Return (x, y) of the center of cell containing provided text 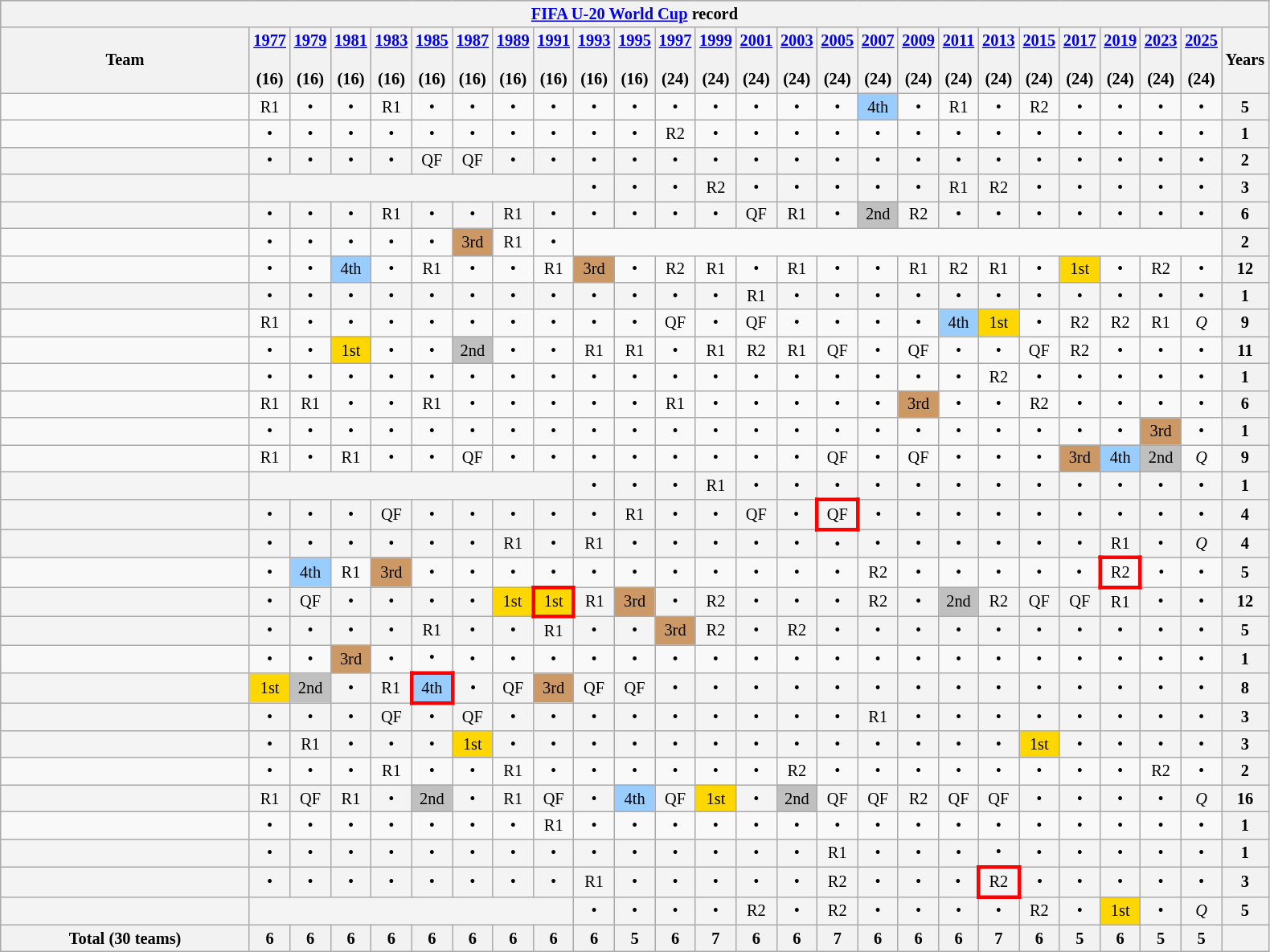
2023(24) (1161, 60)
Team (125, 60)
2015(24) (1039, 60)
1989(16) (513, 60)
2017(24) (1079, 60)
Years (1245, 60)
1997(24) (675, 60)
16 (1245, 799)
1977(16) (269, 60)
Total (30 teams) (125, 938)
1983(16) (391, 60)
2005(24) (838, 60)
1999(24) (715, 60)
1987(16) (473, 60)
2007(24) (878, 60)
1985(16) (432, 60)
2025(24) (1201, 60)
8 (1245, 688)
2003(24) (797, 60)
2011(24) (958, 60)
1981(16) (350, 60)
1991(16) (553, 60)
2013(24) (998, 60)
11 (1245, 350)
2019(24) (1120, 60)
2009(24) (918, 60)
1995(16) (634, 60)
1979(16) (310, 60)
1993(16) (594, 60)
FIFA U-20 World Cup record (635, 14)
2001(24) (756, 60)
